Output the (x, y) coordinate of the center of the cell containing the given text.  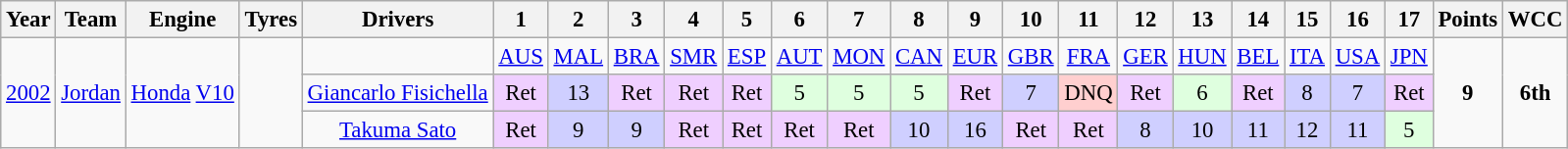
4 (694, 20)
Engine (182, 20)
Team (90, 20)
EUR (975, 57)
BRA (635, 57)
17 (1410, 20)
AUS (521, 57)
14 (1258, 20)
2 (579, 20)
AUT (798, 57)
HUN (1202, 57)
Honda V10 (182, 94)
Drivers (398, 20)
CAN (920, 57)
Jordan (90, 94)
ESP (747, 57)
Year (28, 20)
JPN (1410, 57)
3 (635, 20)
MON (859, 57)
GBR (1030, 57)
MAL (579, 57)
GER (1145, 57)
Takuma Sato (398, 130)
BEL (1258, 57)
ITA (1308, 57)
6th (1535, 94)
WCC (1535, 20)
Giancarlo Fisichella (398, 93)
DNQ (1088, 93)
FRA (1088, 57)
Tyres (271, 20)
2002 (28, 94)
1 (521, 20)
15 (1308, 20)
SMR (694, 57)
Points (1467, 20)
USA (1357, 57)
